Locate the cell with the specified text and output its [X, Y] center coordinate. 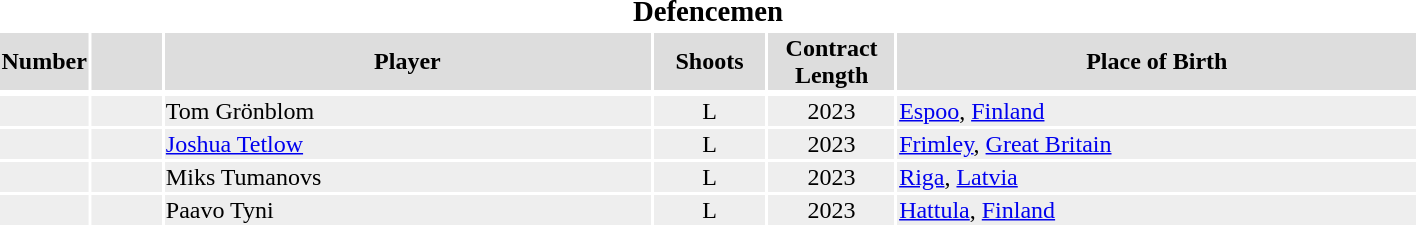
Shoots [709, 62]
Riga, Latvia [1157, 177]
Contract Length [832, 62]
Player [407, 62]
Paavo Tyni [407, 210]
Hattula, Finland [1157, 210]
Miks Tumanovs [407, 177]
Tom Grönblom [407, 111]
Espoo, Finland [1157, 111]
Frimley, Great Britain [1157, 144]
Number [44, 62]
Place of Birth [1157, 62]
Joshua Tetlow [407, 144]
